Search for the cell housing the specified text and yield its [X, Y] center coordinate. 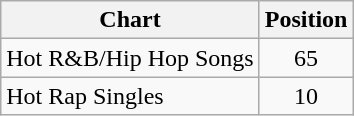
65 [306, 58]
Hot R&B/Hip Hop Songs [130, 58]
Chart [130, 20]
10 [306, 96]
Hot Rap Singles [130, 96]
Position [306, 20]
